Extract the (x, y) coordinate from the center of the cell holding the provided text.  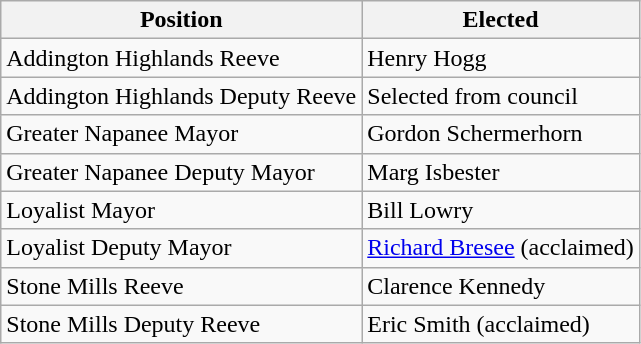
Clarence Kennedy (501, 286)
Addington Highlands Reeve (182, 58)
Elected (501, 20)
Richard Bresee (acclaimed) (501, 248)
Gordon Schermerhorn (501, 134)
Greater Napanee Deputy Mayor (182, 172)
Selected from council (501, 96)
Greater Napanee Mayor (182, 134)
Loyalist Deputy Mayor (182, 248)
Eric Smith (acclaimed) (501, 324)
Bill Lowry (501, 210)
Stone Mills Deputy Reeve (182, 324)
Addington Highlands Deputy Reeve (182, 96)
Stone Mills Reeve (182, 286)
Henry Hogg (501, 58)
Loyalist Mayor (182, 210)
Marg Isbester (501, 172)
Position (182, 20)
